Provide the [x, y] coordinate of the cell's center where the given text is located.  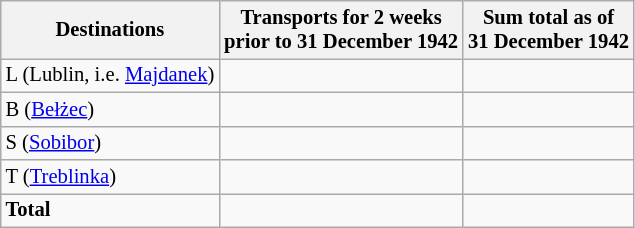
S (Sobibor) [110, 143]
Transports for 2 weeks prior to 31 December 1942 [341, 30]
Destinations [110, 30]
Total [110, 211]
Sum total as of 31 December 1942 [548, 30]
B (Bełżec) [110, 109]
T (Treblinka) [110, 177]
L (Lublin, i.e. Majdanek) [110, 75]
